Pinpoint the cell where the given text exists, returning its (X, Y) midpoint coordinate. 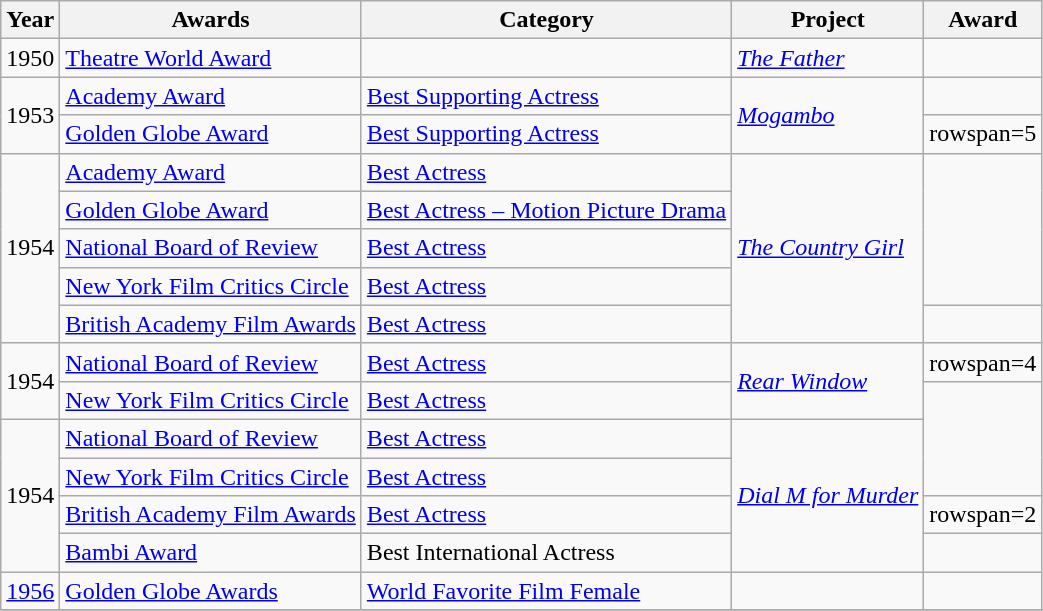
Awards (211, 20)
Rear Window (828, 381)
Mogambo (828, 115)
Best International Actress (546, 553)
Award (983, 20)
Category (546, 20)
World Favorite Film Female (546, 591)
1956 (30, 591)
The Country Girl (828, 248)
Project (828, 20)
Golden Globe Awards (211, 591)
Bambi Award (211, 553)
rowspan=4 (983, 362)
1953 (30, 115)
rowspan=5 (983, 134)
Dial M for Murder (828, 495)
Theatre World Award (211, 58)
rowspan=2 (983, 515)
1950 (30, 58)
Year (30, 20)
The Father (828, 58)
Best Actress – Motion Picture Drama (546, 210)
